Determine the [x, y] coordinate at the center of the cell enclosing the given text.  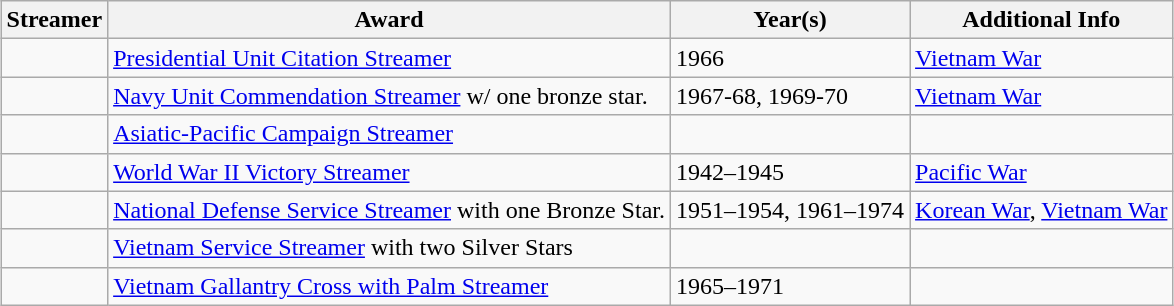
National Defense Service Streamer with one Bronze Star. [390, 210]
World War II Victory Streamer [390, 172]
Korean War, Vietnam War [1042, 210]
1967-68, 1969-70 [790, 96]
Presidential Unit Citation Streamer [390, 58]
Vietnam Service Streamer with two Silver Stars [390, 248]
Award [390, 20]
Asiatic-Pacific Campaign Streamer [390, 134]
Pacific War [1042, 172]
1966 [790, 58]
1942–1945 [790, 172]
Streamer [54, 20]
Navy Unit Commendation Streamer w/ one bronze star. [390, 96]
1965–1971 [790, 286]
1951–1954, 1961–1974 [790, 210]
Vietnam Gallantry Cross with Palm Streamer [390, 286]
Year(s) [790, 20]
Additional Info [1042, 20]
